Determine the [X, Y] coordinate at the center of the cell enclosing the given text.  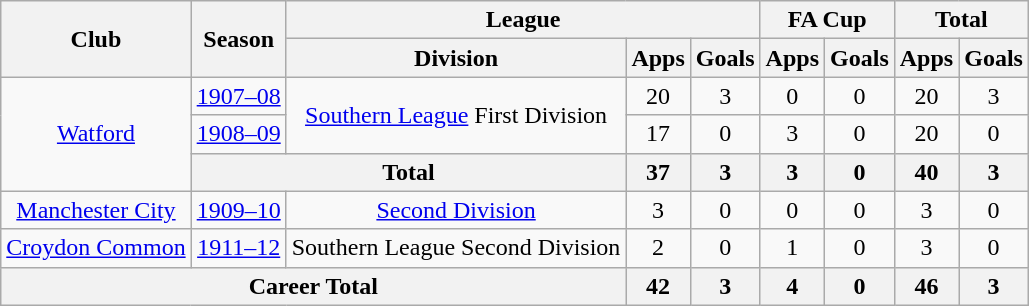
1911–12 [238, 248]
1 [792, 248]
4 [792, 286]
Manchester City [96, 210]
Season [238, 39]
Club [96, 39]
1908–09 [238, 134]
Southern League First Division [456, 115]
FA Cup [827, 20]
17 [658, 134]
Division [456, 58]
Second Division [456, 210]
Southern League Second Division [456, 248]
37 [658, 172]
46 [926, 286]
2 [658, 248]
Career Total [314, 286]
1907–08 [238, 96]
40 [926, 172]
Watford [96, 134]
1909–10 [238, 210]
42 [658, 286]
League [523, 20]
Croydon Common [96, 248]
